Pinpoint the cell where the given text exists, returning its [X, Y] midpoint coordinate. 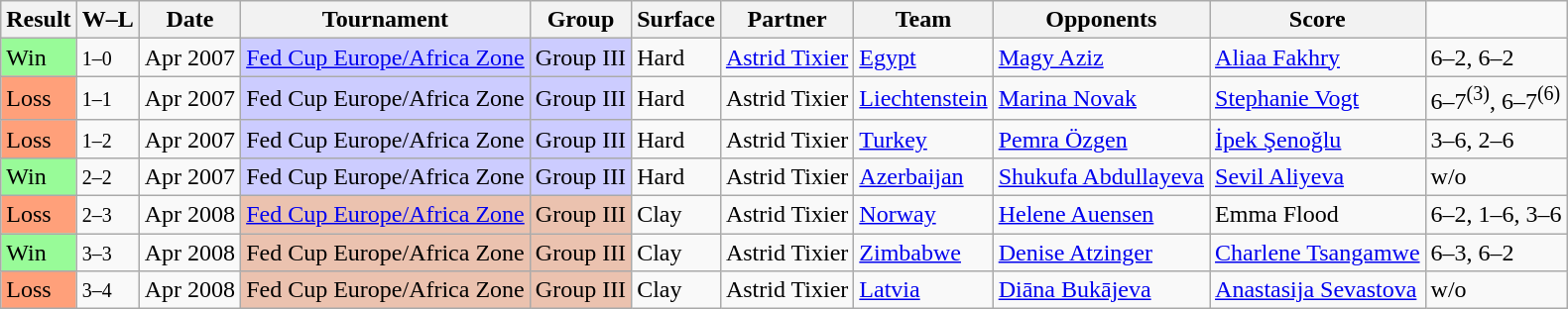
2–3 [107, 215]
Shukufa Abdullayeva [1101, 176]
Diāna Bukājeva [1101, 290]
3–3 [107, 253]
Egypt [923, 57]
Denise Atzinger [1101, 253]
Pemra Özgen [1101, 139]
Zimbabwe [923, 253]
Liechtenstein [923, 99]
Azerbaijan [923, 176]
Sevil Aliyeva [1318, 176]
2–2 [107, 176]
Marina Novak [1101, 99]
3–4 [107, 290]
6–2, 6–2 [1496, 57]
1–0 [107, 57]
Helene Auensen [1101, 215]
Latvia [923, 290]
Stephanie Vogt [1318, 99]
Turkey [923, 139]
Date [189, 20]
Score [1318, 20]
Norway [923, 215]
Aliaa Fakhry [1318, 57]
Tournament [386, 20]
6–7(3), 6–7(6) [1496, 99]
Magy Aziz [1101, 57]
6–3, 6–2 [1496, 253]
1–1 [107, 99]
Opponents [1101, 20]
W–L [107, 20]
Partner [786, 20]
1–2 [107, 139]
Anastasija Sevastova [1318, 290]
Group [580, 20]
Emma Flood [1318, 215]
3–6, 2–6 [1496, 139]
Surface [676, 20]
İpek Şenoğlu [1318, 139]
Result [39, 20]
6–2, 1–6, 3–6 [1496, 215]
Charlene Tsangamwe [1318, 253]
Team [923, 20]
